Determine the [X, Y] coordinate at the center of the cell enclosing the given text.  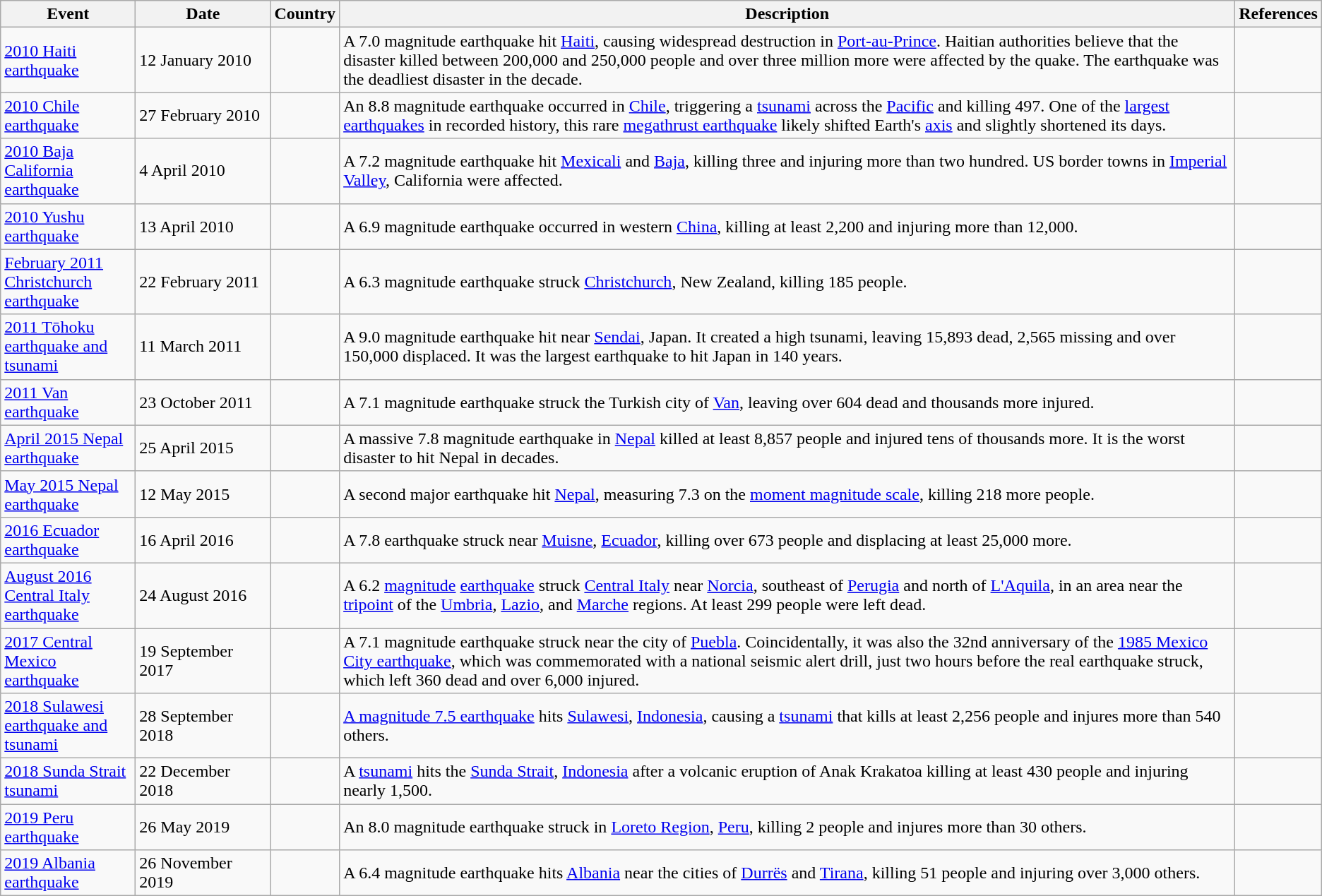
A 7.8 earthquake struck near Muisne, Ecuador, killing over 673 people and displacing at least 25,000 more. [787, 539]
2010 Haiti earthquake [68, 60]
February 2011 Christchurch earthquake [68, 282]
References [1278, 14]
2018 Sulawesi earthquake and tsunami [68, 726]
May 2015 Nepal earthquake [68, 494]
2019 Albania earthquake [68, 873]
28 September 2018 [203, 726]
Event [68, 14]
Date [203, 14]
24 August 2016 [203, 595]
A 6.4 magnitude earthquake hits Albania near the cities of Durrës and Tirana, killing 51 people and injuring over 3,000 others. [787, 873]
19 September 2017 [203, 661]
A 7.1 magnitude earthquake struck the Turkish city of Van, leaving over 604 dead and thousands more injured. [787, 402]
2017 Central Mexico earthquake [68, 661]
11 March 2011 [203, 347]
4 April 2010 [203, 171]
26 November 2019 [203, 873]
2010 Chile earthquake [68, 116]
12 January 2010 [203, 60]
An 8.0 magnitude earthquake struck in Loreto Region, Peru, killing 2 people and injures more than 30 others. [787, 828]
2016 Ecuador earthquake [68, 539]
2010 Baja California earthquake [68, 171]
27 February 2010 [203, 116]
Description [787, 14]
22 December 2018 [203, 781]
2011 Tōhoku earthquake and tsunami [68, 347]
A tsunami hits the Sunda Strait, Indonesia after a volcanic eruption of Anak Krakatoa killing at least 430 people and injuring nearly 1,500. [787, 781]
April 2015 Nepal earthquake [68, 448]
23 October 2011 [203, 402]
26 May 2019 [203, 828]
Country [305, 14]
August 2016 Central Italy earthquake [68, 595]
A 6.3 magnitude earthquake struck Christchurch, New Zealand, killing 185 people. [787, 282]
12 May 2015 [203, 494]
16 April 2016 [203, 539]
2011 Van earthquake [68, 402]
22 February 2011 [203, 282]
A magnitude 7.5 earthquake hits Sulawesi, Indonesia, causing a tsunami that kills at least 2,256 people and injures more than 540 others. [787, 726]
13 April 2010 [203, 226]
2010 Yushu earthquake [68, 226]
A second major earthquake hit Nepal, measuring 7.3 on the moment magnitude scale, killing 218 more people. [787, 494]
A 6.9 magnitude earthquake occurred in western China, killing at least 2,200 and injuring more than 12,000. [787, 226]
2018 Sunda Strait tsunami [68, 781]
2019 Peru earthquake [68, 828]
25 April 2015 [203, 448]
